Provide the (X, Y) coordinate of the cell's center where the given text is located.  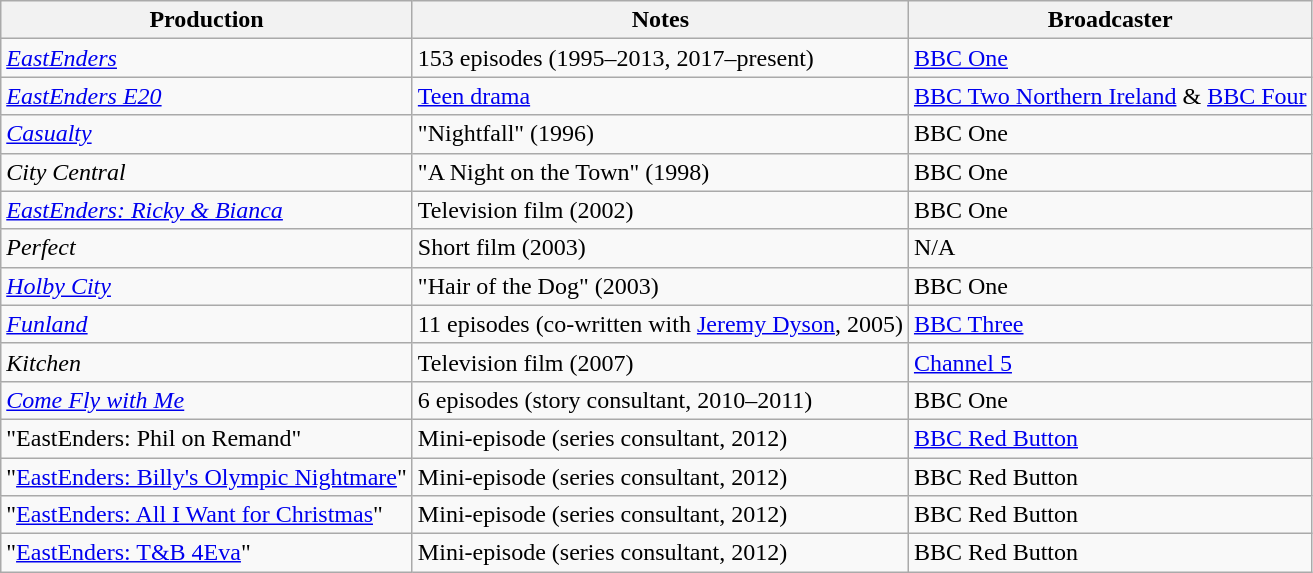
"Hair of the Dog" (2003) (660, 286)
"EastEnders: All I Want for Christmas" (207, 515)
11 episodes (co-written with Jeremy Dyson, 2005) (660, 324)
EastEnders: Ricky & Bianca (207, 210)
"Nightfall" (1996) (660, 134)
Broadcaster (1110, 20)
"EastEnders: Billy's Olympic Nightmare" (207, 477)
"EastEnders: T&B 4Eva" (207, 553)
Holby City (207, 286)
EastEnders (207, 58)
153 episodes (1995–2013, 2017–present) (660, 58)
Funland (207, 324)
6 episodes (story consultant, 2010–2011) (660, 400)
Short film (2003) (660, 248)
Kitchen (207, 362)
Perfect (207, 248)
Production (207, 20)
BBC Three (1110, 324)
Television film (2002) (660, 210)
Casualty (207, 134)
BBC Two Northern Ireland & BBC Four (1110, 96)
N/A (1110, 248)
Channel 5 (1110, 362)
"EastEnders: Phil on Remand" (207, 438)
Teen drama (660, 96)
Television film (2007) (660, 362)
City Central (207, 172)
"A Night on the Town" (1998) (660, 172)
EastEnders E20 (207, 96)
Notes (660, 20)
Come Fly with Me (207, 400)
